Return the (X, Y) coordinate for the center point of the cell that contains the specified text.  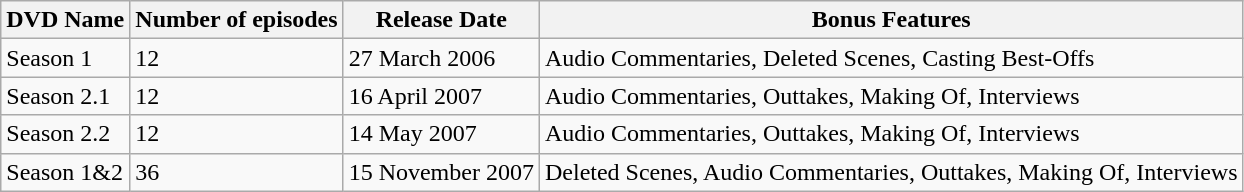
14 May 2007 (441, 134)
Season 2.1 (66, 96)
Audio Commentaries, Deleted Scenes, Casting Best-Offs (891, 58)
Bonus Features (891, 20)
Number of episodes (236, 20)
Release Date (441, 20)
Season 1&2 (66, 172)
27 March 2006 (441, 58)
16 April 2007 (441, 96)
Season 2.2 (66, 134)
Deleted Scenes, Audio Commentaries, Outtakes, Making Of, Interviews (891, 172)
15 November 2007 (441, 172)
DVD Name (66, 20)
36 (236, 172)
Season 1 (66, 58)
